Pinpoint the cell where the given text exists, returning its [x, y] midpoint coordinate. 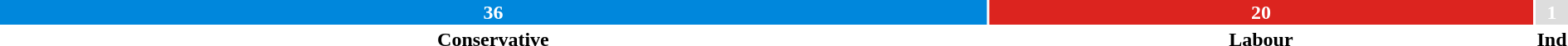
36 [493, 12]
20 [1261, 12]
1 [1551, 12]
